Determine the [x, y] coordinate at the center of the cell enclosing the given text.  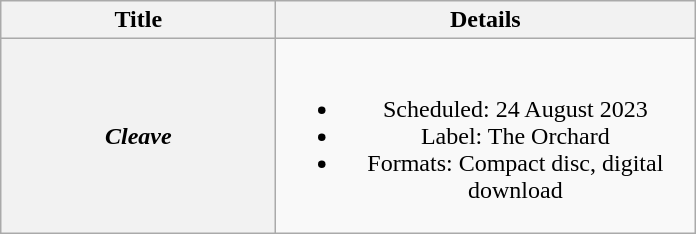
Title [138, 20]
Details [486, 20]
Cleave [138, 136]
Scheduled: 24 August 2023Label: The OrchardFormats: Compact disc, digital download [486, 136]
